Identify which cell holds the provided text, then report its [X, Y] central coordinate. 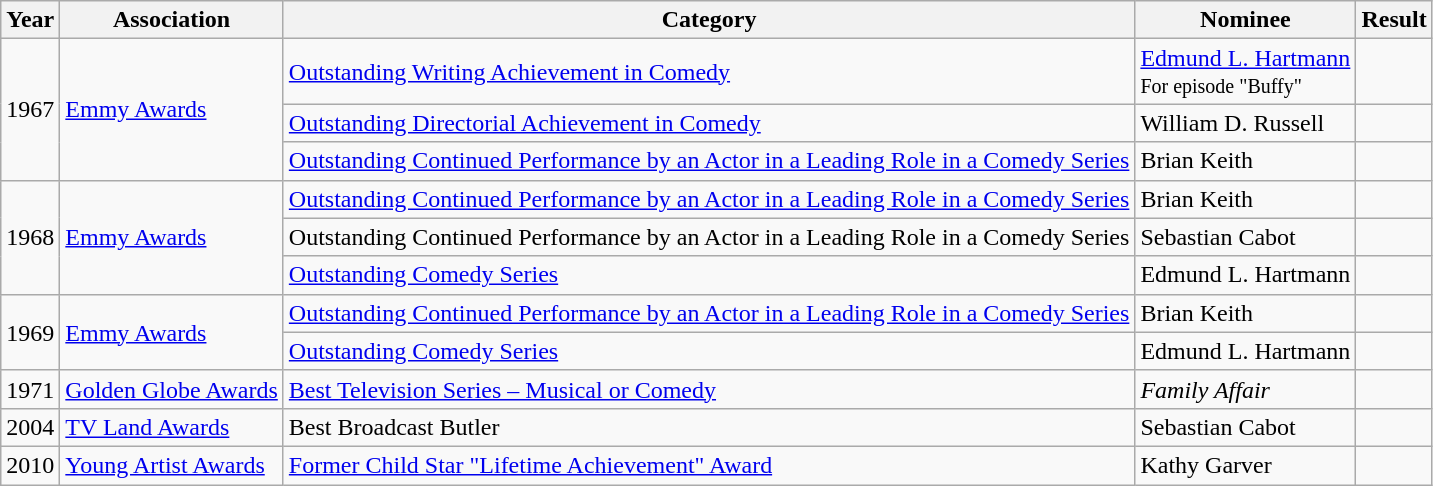
Outstanding Writing Achievement in Comedy [709, 72]
1967 [30, 110]
1971 [30, 389]
Association [172, 20]
1968 [30, 237]
Best Broadcast Butler [709, 427]
Nominee [1246, 20]
Edmund L. HartmannFor episode "Buffy" [1246, 72]
Result [1394, 20]
Kathy Garver [1246, 465]
Golden Globe Awards [172, 389]
1969 [30, 332]
2010 [30, 465]
2004 [30, 427]
Family Affair [1246, 389]
TV Land Awards [172, 427]
Young Artist Awards [172, 465]
Former Child Star "Lifetime Achievement" Award [709, 465]
Year [30, 20]
Category [709, 20]
William D. Russell [1246, 123]
Best Television Series – Musical or Comedy [709, 389]
Outstanding Directorial Achievement in Comedy [709, 123]
